For the text-containing cell, return its midpoint in (X, Y) coordinate format. 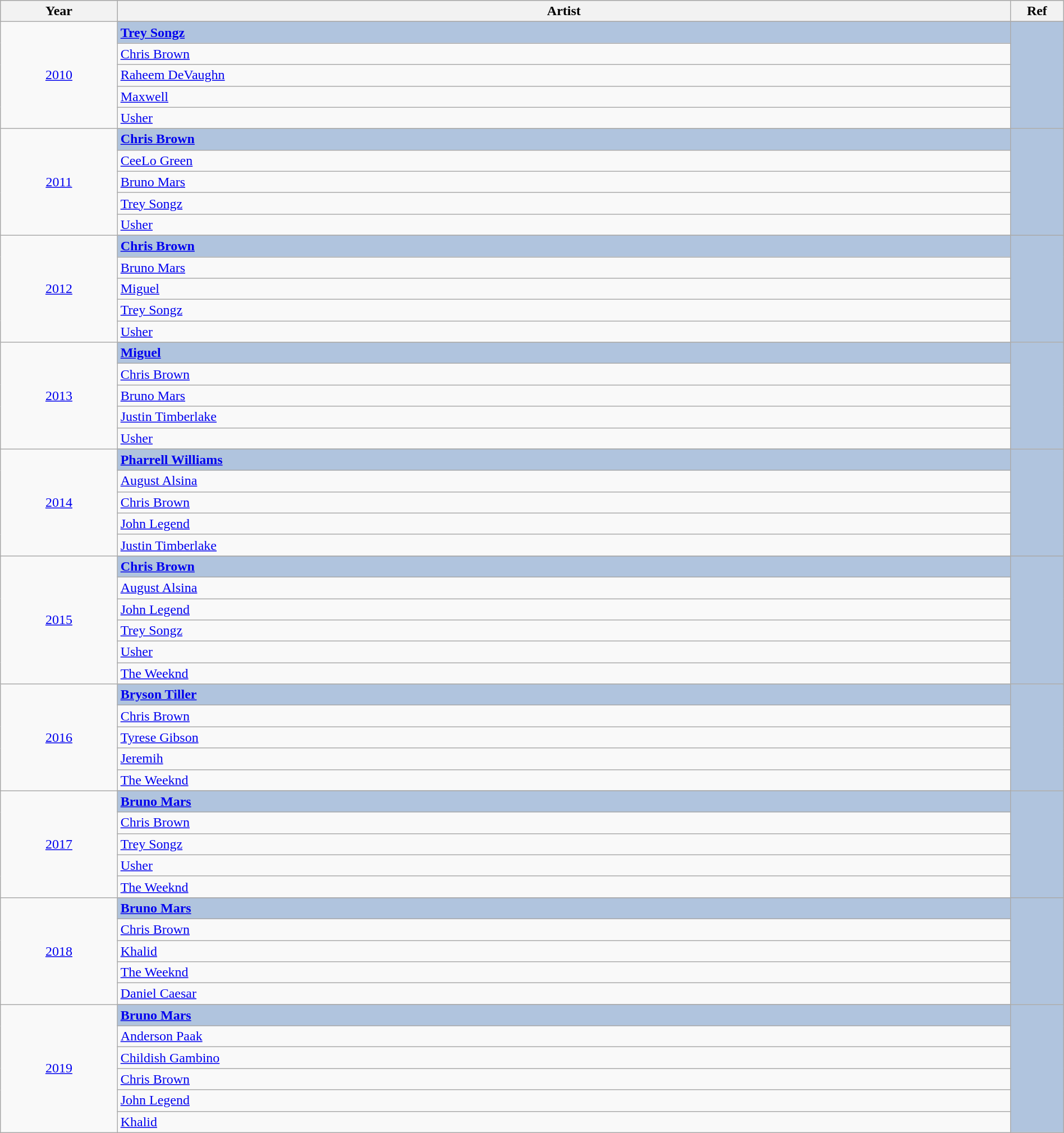
Year (59, 11)
Tyrese Gibson (563, 737)
Jeremih (563, 759)
2010 (59, 75)
2019 (59, 1068)
2013 (59, 396)
Ref (1037, 11)
Bryson Tiller (563, 695)
Daniel Caesar (563, 994)
Childish Gambino (563, 1058)
2011 (59, 182)
Maxwell (563, 97)
CeeLo Green (563, 160)
Anderson Paak (563, 1036)
2016 (59, 737)
Artist (563, 11)
2014 (59, 502)
2012 (59, 288)
2017 (59, 844)
Pharrell Williams (563, 460)
2015 (59, 620)
2018 (59, 951)
Raheem DeVaughn (563, 75)
